Locate the cell with the specified text and output its (x, y) center coordinate. 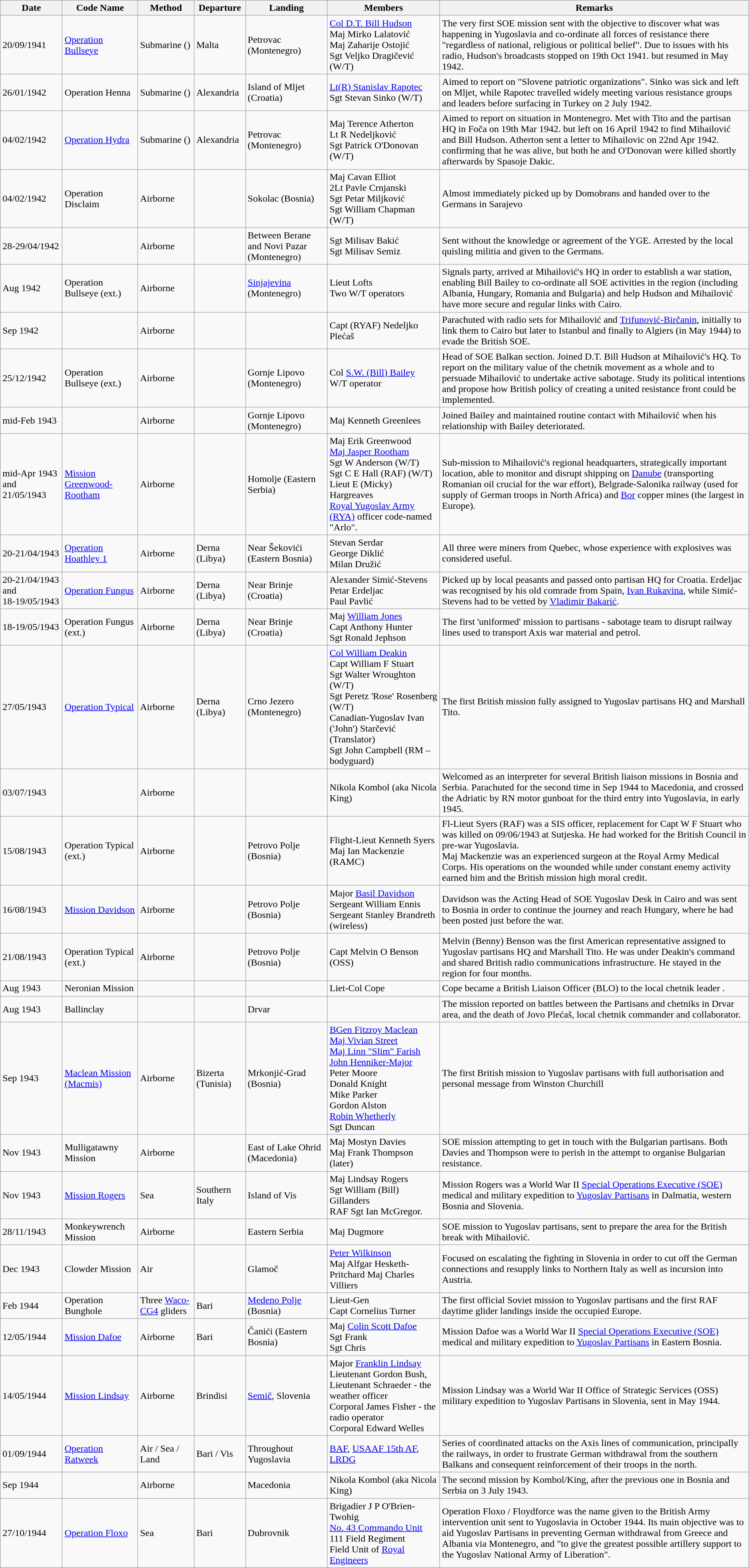
Col S.W. (Bill) BaileyW/T operator (383, 378)
20/09/1941 (31, 45)
26/01/1942 (31, 92)
Operation Hoathley 1 (100, 553)
20-21/04/1943 (31, 553)
Stevan SerdarGeorge DiklićMilan Družić (383, 553)
Operation Typical (100, 707)
Remarks (594, 8)
Southern Italy (220, 1195)
03/07/1943 (31, 793)
Eastern Serbia (286, 1232)
25/12/1942 (31, 378)
Maj Terence AthertonLt R NedeljkovićSgt Patrick O'Donovan (W/T) (383, 140)
SOE mission to Yugoslav partisans, sent to prepare the area for the British break with Mihailović. (594, 1232)
Flight-Lieut Kenneth SyersMaj Ian Mackenzie (RAMC) (383, 851)
Feb 1944 (31, 1306)
Homolje (Eastern Serbia) (286, 484)
27/10/1944 (31, 1533)
The first official Soviet mission to Yugoslav partisans and the first RAF daytime glider landings inside the occupied Europe. (594, 1306)
Brigadier J P O'Brien-TwohigNo. 43 Commando Unit111 Field RegimentField Unit of Royal Engineers (383, 1533)
Operation Disclaim (100, 198)
Lieut-Gen Capt Cornelius Turner (383, 1306)
Major Basil DavidsonSergeant William Ennis Sergeant Stanley Brandreth (wireless) (383, 910)
Operation Fungus (100, 590)
Brindisi (220, 1395)
Malta (220, 45)
18-19/05/1943 (31, 627)
20-21/04/1943and18-19/05/1943 (31, 590)
Glamoč (286, 1269)
Mission Dafoe (100, 1337)
Maj Dugmore (383, 1232)
Maj William JonesCapt Anthony HunterSgt Ronald Jephson (383, 627)
Operation Henna (100, 92)
Sokolac (Bosnia) (286, 198)
Maj Colin Scott DafoeSgt FrankSgt Chris (383, 1337)
Capt (RYAF) Nedeljko Plećaš (383, 330)
Lt(R) Stanislav RapotecSgt Stevan Sinko (W/T) (383, 92)
Petrovo Polje(Bosnia) (286, 910)
Operation Bullseye (100, 45)
Mrkonjić-Grad (Bosnia) (286, 1078)
Macedonia (286, 1486)
Date (31, 8)
mid-Apr 1943 and 21/05/1943 (31, 484)
16/08/1943 (31, 910)
Bari / Vis (220, 1454)
Alexander Simić-StevensPetar ErdeljacPaul Pavlić (383, 590)
Maj Kenneth Greenlees (383, 420)
Sgt Milisav BakićSgt Milisav Semiz (383, 246)
Sep 1943 (31, 1078)
Mulligatawny Mission (100, 1153)
All three were miners from Quebec, whose experience with explosives was considered useful. (594, 553)
Operation Hydra (100, 140)
The first 'uniformed' mission to partisans - sabotage team to disrupt railway lines used to transport Axis war material and petrol. (594, 627)
The second mission by Kombol/King, after the previous one in Bosnia and Serbia on 3 July 1943. (594, 1486)
Cope became a British Liaison Officer (BLO) to the local chetnik leader . (594, 988)
Čanići (Eastern Bosnia) (286, 1337)
Bizerta (Tunisia) (220, 1078)
Clowder Mission (100, 1269)
Neronian Mission (100, 988)
BAF, USAAF 15th AF, LRDG (383, 1454)
Drvar (286, 1009)
Almost immediately picked up by Domobrans and handed over to the Germans in Sarajevo (594, 198)
Operation Ratweek (100, 1454)
Mission Greenwood-Rootham (100, 484)
Island of Mljet (Croatia) (286, 92)
Maj Lindsay RogersSgt William (Bill) GillandersRAF Sgt Ian McGregor. (383, 1195)
28-29/04/1942 (31, 246)
Air (166, 1269)
Dec 1943 (31, 1269)
Method (166, 8)
Capt Melvin O Benson (OSS) (383, 957)
Island of Vis (286, 1195)
Liet-Col Cope (383, 988)
Landing (286, 8)
Aug 1942 (31, 288)
21/08/1943 (31, 957)
Mission Rogers (100, 1195)
Members (383, 8)
Departure (220, 8)
Joined Bailey and maintained routine contact with Mihailović when his relationship with Bailey deteriorated. (594, 420)
The first British mission fully assigned to Yugoslav partisans HQ and Marshall Tito. (594, 707)
Three Waco-CG4 gliders (166, 1306)
15/08/1943 (31, 851)
12/05/1944 (31, 1337)
Maclean Mission (Macmis) (100, 1078)
Sinjajevina (Montenegro) (286, 288)
Ballinclay (100, 1009)
Maj Mostyn DaviesMaj Frank Thompson (later) (383, 1153)
Throughout Yugoslavia (286, 1454)
Crno Jezero (Montenegro) (286, 707)
28/11/1943 (31, 1232)
Between Berane and Novi Pazar (Montenegro) (286, 246)
Maj Cavan Elliot2Lt Pavle CrnjanskiSgt Petar MiljkovićSgt William Chapman (W/T) (383, 198)
mid-Feb 1943 (31, 420)
01/09/1944 (31, 1454)
Near Šekovići (Eastern Bosnia) (286, 553)
Sep 1942 (31, 330)
Col D.T. Bill HudsonMaj Mirko LalatovićMaj Zaharije OstojićSgt Veljko Dragičević (W/T) (383, 45)
Mission Lindsay was a World War II Office of Strategic Services (OSS) military expedition to Yugoslav Partisans in Slovenia, sent in May 1944. (594, 1395)
Dubrovnik (286, 1533)
Code Name (100, 8)
Operation Fungus (ext.) (100, 627)
Sep 1944 (31, 1486)
Semič, Slovenia (286, 1395)
Mission Lindsay (100, 1395)
The first British mission to Yugoslav partisans with full authorisation and personal message from Winston Churchill (594, 1078)
Sent without the knowledge or agreement of the YGE. Arrested by the local quisling militia and given to the Germans. (594, 246)
Medeno Polje (Bosnia) (286, 1306)
Operation Bunghole (100, 1306)
Lieut LoftsTwo W/T operators (383, 288)
Peter WilkinsonMaj Alfgar Hesketh-Pritchard Maj Charles Villiers (383, 1269)
Air / Sea / Land (166, 1454)
East of Lake Ohrid (Macedonia) (286, 1153)
14/05/1944 (31, 1395)
Mission Dafoe was a World War II Special Operations Executive (SOE) medical and military expedition to Yugoslav Partisans in Eastern Bosnia. (594, 1337)
27/05/1943 (31, 707)
Operation Floxo (100, 1533)
Mission Davidson (100, 910)
Monkeywrench Mission (100, 1232)
